Return the (x, y) coordinate for the center point of the cell that contains the specified text.  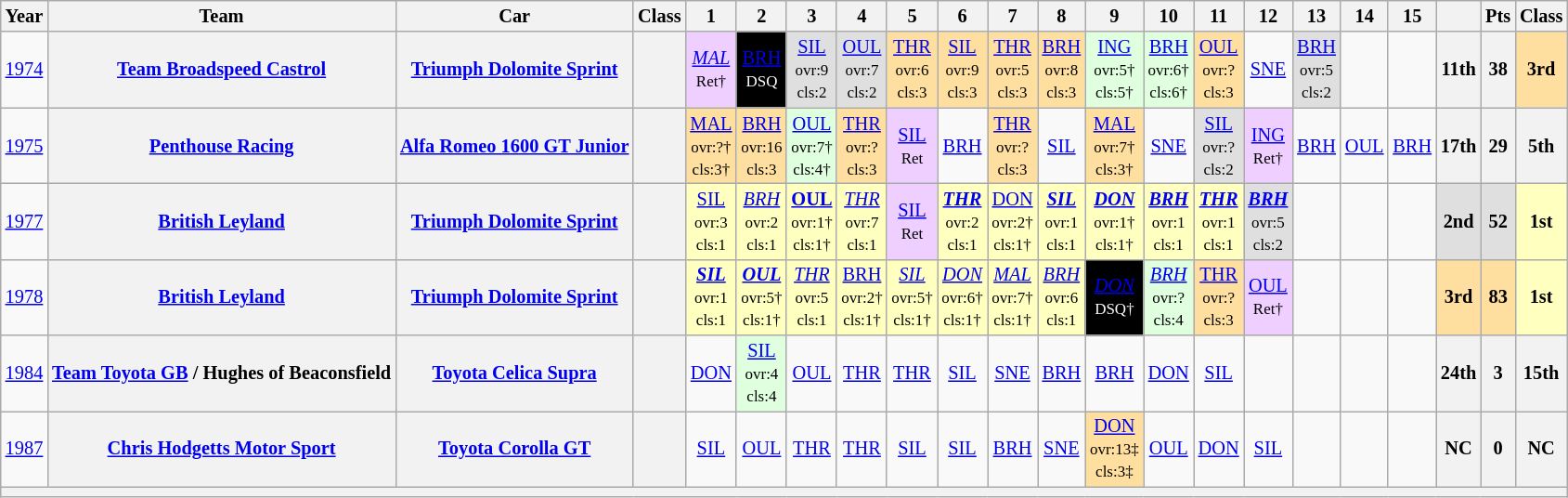
DONovr:6†cls:1† (963, 297)
THRovr:2cls:1 (963, 221)
5th (1541, 146)
Alfa Romeo 1600 GT Junior (514, 146)
OULovr:7†cls:4† (811, 146)
12 (1268, 16)
BRHDSQ (761, 70)
4 (862, 16)
THRovr:1cls:1 (1219, 221)
DONovr:2†cls:1† (1013, 221)
0 (1498, 449)
17th (1458, 146)
BRHovr:2cls:1 (761, 221)
2nd (1458, 221)
24th (1458, 373)
THRovr:5cls:3 (1013, 70)
SILovr:4cls:4 (761, 373)
THRovr:6cls:3 (912, 70)
OULovr:7cls:2 (862, 70)
1977 (24, 221)
10 (1169, 16)
14 (1365, 16)
DONovr:1†cls:1† (1114, 221)
29 (1498, 146)
6 (963, 16)
THRovr:7cls:1 (862, 221)
83 (1498, 297)
OULovr:5†cls:1† (761, 297)
13 (1316, 16)
7 (1013, 16)
INGovr:5†cls:5† (1114, 70)
Team Broadspeed Castrol (221, 70)
OULovr:?cls:3 (1219, 70)
Toyota Corolla GT (514, 449)
OULovr:1†cls:1† (811, 221)
52 (1498, 221)
15th (1541, 373)
Team (221, 16)
1978 (24, 297)
SILovr:9cls:2 (811, 70)
Chris Hodgetts Motor Sport (221, 449)
Year (24, 16)
9 (1114, 16)
11 (1219, 16)
5 (912, 16)
DONovr:13‡cls:3‡ (1114, 449)
Team Toyota GB / Hughes of Beaconsfield (221, 373)
1987 (24, 449)
11th (1458, 70)
BRHovr:1cls:1 (1169, 221)
15 (1412, 16)
THRovr:5cls:1 (811, 297)
BRHovr:6†cls:6† (1169, 70)
BRHovr:6cls:1 (1062, 297)
SILovr:9cls:3 (963, 70)
Car (514, 16)
1984 (24, 373)
OULRet† (1268, 297)
INGRet† (1268, 146)
1 (711, 16)
MALovr:7†cls:3† (1114, 146)
Penthouse Racing (221, 146)
DONDSQ† (1114, 297)
MALovr:7†cls:1† (1013, 297)
BRHovr:2†cls:1† (862, 297)
BRHovr:?cls:4 (1169, 297)
Pts (1498, 16)
1974 (24, 70)
Toyota Celica Supra (514, 373)
BRHovr:8cls:3 (1062, 70)
2 (761, 16)
BRHovr:16cls:3 (761, 146)
MALRet† (711, 70)
SILovr:3cls:1 (711, 221)
8 (1062, 16)
1975 (24, 146)
38 (1498, 70)
MALovr:?†cls:3† (711, 146)
SILovr:?cls:2 (1219, 146)
SILovr:5†cls:1† (912, 297)
